Search for the cell housing the specified text and yield its [x, y] center coordinate. 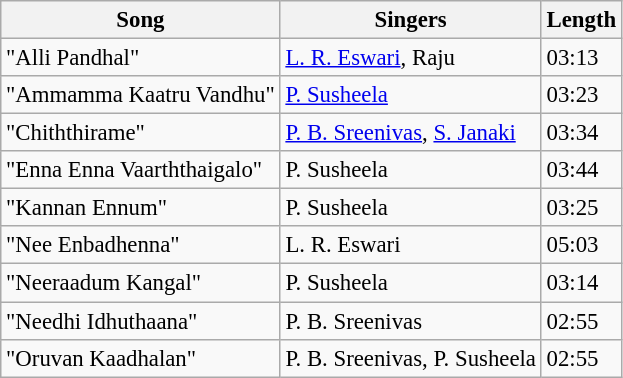
"Oruvan Kaadhalan" [140, 358]
03:14 [581, 283]
"Enna Enna Vaarththaigalo" [140, 170]
"Ammamma Kaatru Vandhu" [140, 95]
"Needhi Idhuthaana" [140, 321]
P. B. Sreenivas [410, 321]
L. R. Eswari [410, 245]
"Chiththirame" [140, 133]
Singers [410, 20]
03:44 [581, 170]
03:25 [581, 208]
03:34 [581, 133]
Length [581, 20]
"Neeraadum Kangal" [140, 283]
"Nee Enbadhenna" [140, 245]
L. R. Eswari, Raju [410, 58]
P. B. Sreenivas, S. Janaki [410, 133]
03:23 [581, 95]
Song [140, 20]
05:03 [581, 245]
"Kannan Ennum" [140, 208]
"Alli Pandhal" [140, 58]
P. B. Sreenivas, P. Susheela [410, 358]
03:13 [581, 58]
